Output the (x, y) coordinate of the center of the cell containing the given text.  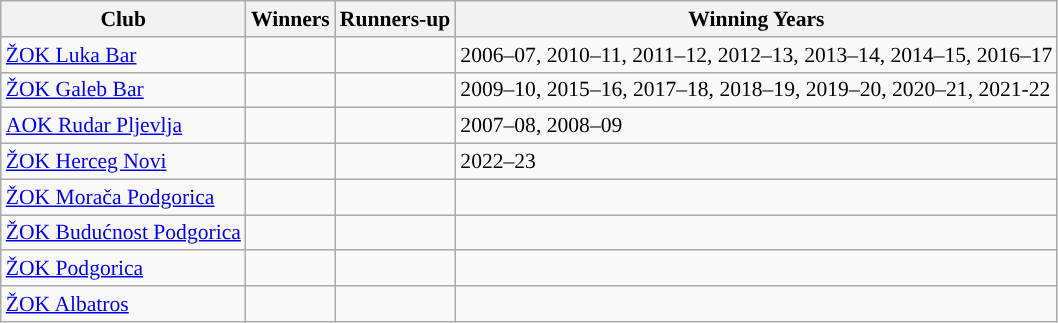
ŽOK Herceg Novi (124, 162)
Club (124, 19)
ŽOK Podgorica (124, 269)
ŽOK Luka Bar (124, 55)
AOK Rudar Pljevlja (124, 126)
ŽOK Morača Podgorica (124, 197)
2022–23 (756, 162)
ŽOK Albatros (124, 304)
Winners (290, 19)
ŽOK Galeb Bar (124, 90)
2009–10, 2015–16, 2017–18, 2018–19, 2019–20, 2020–21, 2021-22 (756, 90)
ŽOK Budućnost Podgorica (124, 233)
Runners-up (395, 19)
Winning Years (756, 19)
2006–07, 2010–11, 2011–12, 2012–13, 2013–14, 2014–15, 2016–17 (756, 55)
2007–08, 2008–09 (756, 126)
